Provide the [X, Y] coordinate of the cell's center where the given text is located.  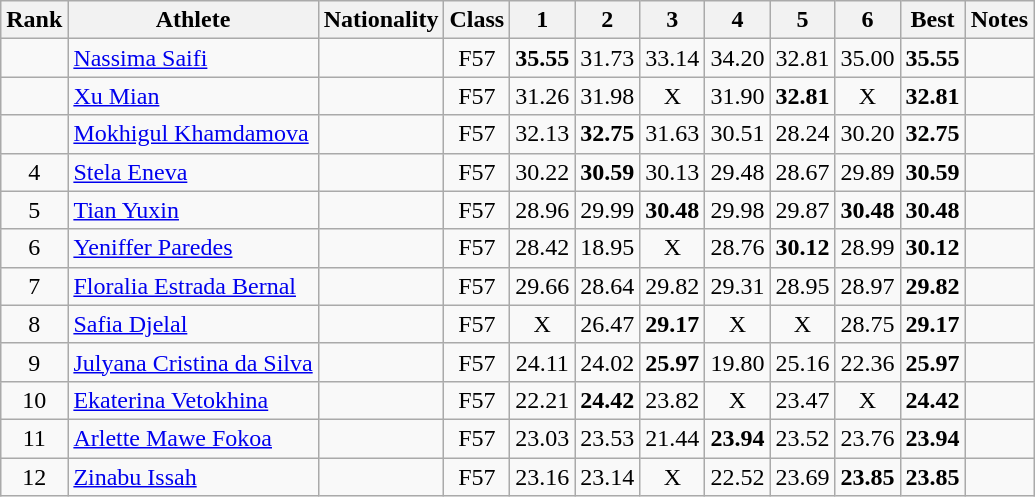
30.51 [738, 134]
31.63 [672, 134]
21.44 [672, 438]
Floralia Estrada Bernal [193, 286]
28.67 [802, 172]
23.52 [802, 438]
Nassima Saifi [193, 58]
28.24 [802, 134]
29.31 [738, 286]
28.42 [542, 248]
22.21 [542, 400]
23.82 [672, 400]
23.03 [542, 438]
26.47 [608, 324]
28.95 [802, 286]
33.14 [672, 58]
28.99 [868, 248]
Tian Yuxin [193, 210]
9 [34, 362]
31.98 [608, 96]
29.87 [802, 210]
23.76 [868, 438]
32.13 [542, 134]
Best [932, 20]
10 [34, 400]
24.02 [608, 362]
31.90 [738, 96]
35.00 [868, 58]
23.47 [802, 400]
18.95 [608, 248]
Athlete [193, 20]
Rank [34, 20]
22.52 [738, 477]
Julyana Cristina da Silva [193, 362]
Ekaterina Vetokhina [193, 400]
29.99 [608, 210]
Zinabu Issah [193, 477]
28.97 [868, 286]
30.20 [868, 134]
28.96 [542, 210]
28.76 [738, 248]
1 [542, 20]
Safia Djelal [193, 324]
11 [34, 438]
23.14 [608, 477]
28.75 [868, 324]
34.20 [738, 58]
28.64 [608, 286]
3 [672, 20]
30.13 [672, 172]
Notes [999, 20]
30.22 [542, 172]
8 [34, 324]
12 [34, 477]
23.69 [802, 477]
Mokhigul Khamdamova [193, 134]
Xu Mian [193, 96]
7 [34, 286]
Class [477, 20]
22.36 [868, 362]
Nationality [381, 20]
Stela Eneva [193, 172]
23.16 [542, 477]
Yeniffer Paredes [193, 248]
31.73 [608, 58]
31.26 [542, 96]
29.98 [738, 210]
24.11 [542, 362]
Arlette Mawe Fokoa [193, 438]
29.48 [738, 172]
29.66 [542, 286]
19.80 [738, 362]
2 [608, 20]
23.53 [608, 438]
25.16 [802, 362]
29.89 [868, 172]
